Extract the [X, Y] coordinate from the center of the cell holding the provided text.  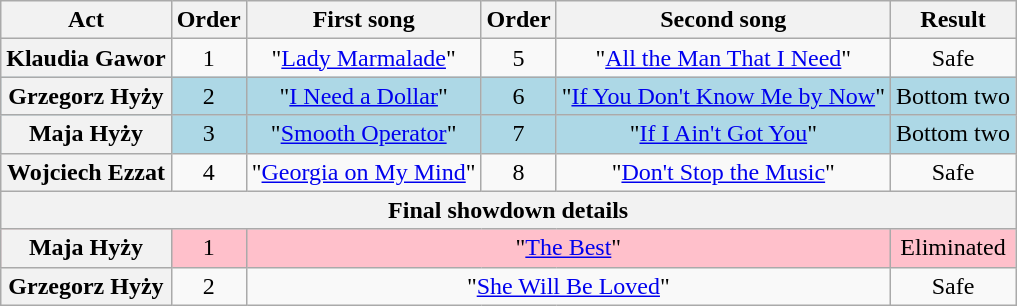
"Smooth Operator" [364, 134]
7 [518, 134]
"I Need a Dollar" [364, 96]
"All the Man That I Need" [723, 58]
3 [208, 134]
5 [518, 58]
Klaudia Gawor [86, 58]
"If I Ain't Got You" [723, 134]
Result [952, 20]
8 [518, 172]
6 [518, 96]
Act [86, 20]
Wojciech Ezzat [86, 172]
"If You Don't Know Me by Now" [723, 96]
"She Will Be Loved" [568, 286]
"The Best" [568, 248]
"Don't Stop the Music" [723, 172]
Second song [723, 20]
First song [364, 20]
"Georgia on My Mind" [364, 172]
"Lady Marmalade" [364, 58]
Final showdown details [508, 210]
Eliminated [952, 248]
4 [208, 172]
